Return (X, Y) of the center of cell containing provided text 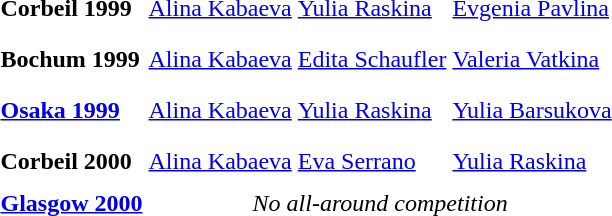
Yulia Raskina (372, 110)
Eva Serrano (372, 161)
Edita Schaufler (372, 59)
